Output the (x, y) coordinate of the center of the cell containing the given text.  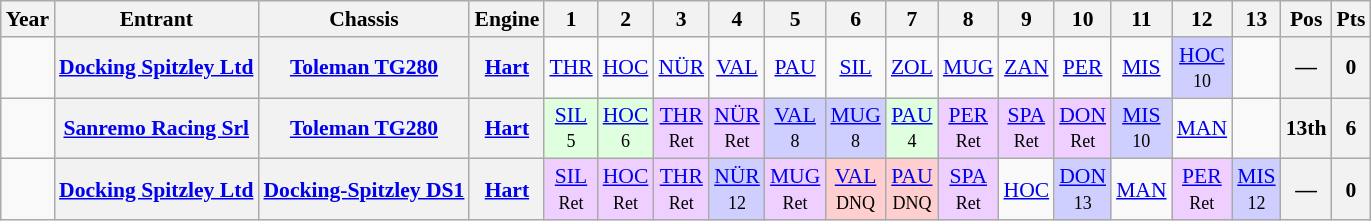
MIS (1142, 68)
MIS10 (1142, 128)
MUG (968, 68)
1 (570, 19)
7 (912, 19)
HOCRet (626, 190)
DON13 (1082, 190)
NÜRRet (737, 128)
MIS12 (1256, 190)
SILRet (570, 190)
3 (681, 19)
2 (626, 19)
Entrant (156, 19)
THR (570, 68)
Chassis (364, 19)
MUGRet (796, 190)
Year (28, 19)
4 (737, 19)
ZOL (912, 68)
PAU4 (912, 128)
Pts (1352, 19)
PAU (796, 68)
PAUDNQ (912, 190)
MUG8 (856, 128)
Pos (1306, 19)
12 (1202, 19)
HOC6 (626, 128)
HOC10 (1202, 68)
11 (1142, 19)
SIL (856, 68)
DONRet (1082, 128)
13th (1306, 128)
9 (1026, 19)
Sanremo Racing Srl (156, 128)
ZAN (1026, 68)
8 (968, 19)
10 (1082, 19)
VAL (737, 68)
13 (1256, 19)
NÜR12 (737, 190)
5 (796, 19)
PER (1082, 68)
SIL5 (570, 128)
NÜR (681, 68)
Engine (506, 19)
VALDNQ (856, 190)
Docking-Spitzley DS1 (364, 190)
VAL8 (796, 128)
